Return the (X, Y) coordinate for the center point of the cell that contains the specified text.  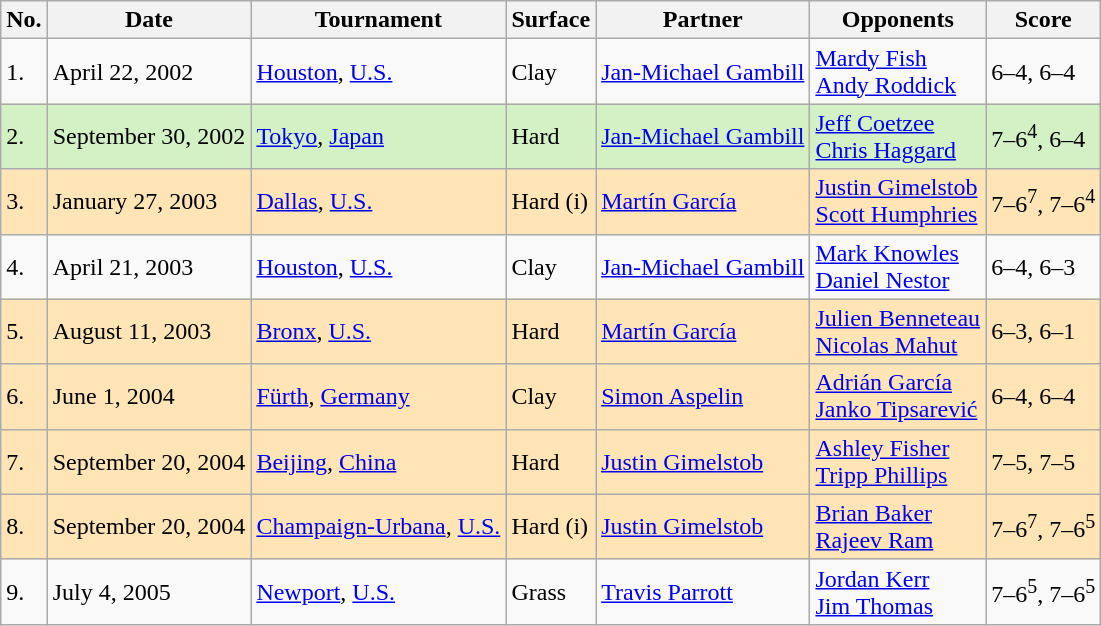
Tournament (378, 20)
July 4, 2005 (149, 592)
April 22, 2002 (149, 72)
April 21, 2003 (149, 266)
6–4, 6–3 (1044, 266)
Tokyo, Japan (378, 136)
9. (24, 592)
Julien Benneteau Nicolas Mahut (898, 332)
Mark Knowles Daniel Nestor (898, 266)
Mardy Fish Andy Roddick (898, 72)
7–67, 7–64 (1044, 202)
Justin Gimelstob Scott Humphries (898, 202)
7–65, 7–65 (1044, 592)
Partner (703, 20)
Surface (551, 20)
August 11, 2003 (149, 332)
1. (24, 72)
8. (24, 526)
January 27, 2003 (149, 202)
June 1, 2004 (149, 396)
4. (24, 266)
September 30, 2002 (149, 136)
Fürth, Germany (378, 396)
7. (24, 462)
Newport, U.S. (378, 592)
Beijing, China (378, 462)
2. (24, 136)
7–5, 7–5 (1044, 462)
Score (1044, 20)
Adrián García Janko Tipsarević (898, 396)
Dallas, U.S. (378, 202)
5. (24, 332)
Jordan Kerr Jim Thomas (898, 592)
Champaign-Urbana, U.S. (378, 526)
No. (24, 20)
7–67, 7–65 (1044, 526)
Ashley Fisher Tripp Phillips (898, 462)
6. (24, 396)
Jeff Coetzee Chris Haggard (898, 136)
Bronx, U.S. (378, 332)
Brian Baker Rajeev Ram (898, 526)
3. (24, 202)
Date (149, 20)
6–3, 6–1 (1044, 332)
Grass (551, 592)
7–64, 6–4 (1044, 136)
Simon Aspelin (703, 396)
Travis Parrott (703, 592)
Opponents (898, 20)
